Search for the cell housing the specified text and yield its [X, Y] center coordinate. 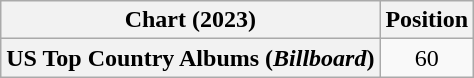
Position [427, 20]
60 [427, 58]
Chart (2023) [190, 20]
US Top Country Albums (Billboard) [190, 58]
